For the text-containing cell, return its midpoint in [x, y] coordinate format. 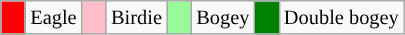
Bogey [222, 17]
Double bogey [342, 17]
Birdie [136, 17]
Eagle [53, 17]
